Scan for the cell matching the given text and deliver its (x, y) coordinate at center. 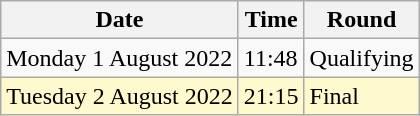
Monday 1 August 2022 (120, 58)
21:15 (271, 96)
11:48 (271, 58)
Tuesday 2 August 2022 (120, 96)
Date (120, 20)
Qualifying (362, 58)
Round (362, 20)
Final (362, 96)
Time (271, 20)
